Determine the [X, Y] coordinate at the center of the cell enclosing the given text.  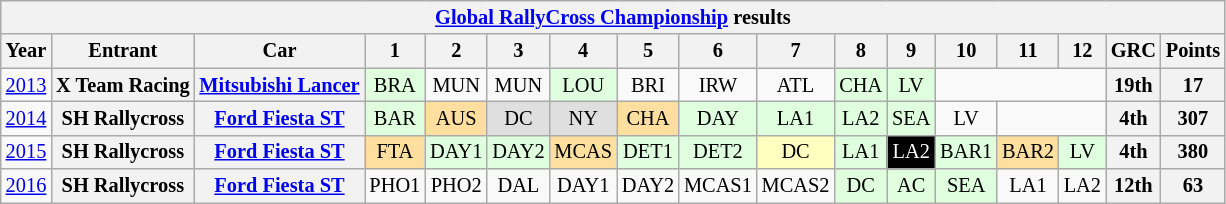
GRC [1134, 51]
307 [1193, 118]
MCAS1 [718, 186]
380 [1193, 152]
8 [860, 51]
4 [582, 51]
AUS [456, 118]
3 [518, 51]
2016 [26, 186]
AC [911, 186]
DET1 [648, 152]
FTA [394, 152]
12th [1134, 186]
Global RallyCross Championship results [613, 17]
BAR1 [966, 152]
LOU [582, 85]
5 [648, 51]
Mitsubishi Lancer [280, 85]
Car [280, 51]
X Team Racing [122, 85]
BRA [394, 85]
IRW [718, 85]
6 [718, 51]
DAL [518, 186]
10 [966, 51]
63 [1193, 186]
NY [582, 118]
9 [911, 51]
ATL [796, 85]
Points [1193, 51]
DAY [718, 118]
7 [796, 51]
17 [1193, 85]
2015 [26, 152]
19th [1134, 85]
Entrant [122, 51]
BRI [648, 85]
Year [26, 51]
BAR2 [1028, 152]
2 [456, 51]
11 [1028, 51]
PHO1 [394, 186]
BAR [394, 118]
PHO2 [456, 186]
DET2 [718, 152]
2013 [26, 85]
2014 [26, 118]
MCAS2 [796, 186]
MCAS [582, 152]
1 [394, 51]
12 [1082, 51]
